Return (x, y) of the center of cell containing provided text 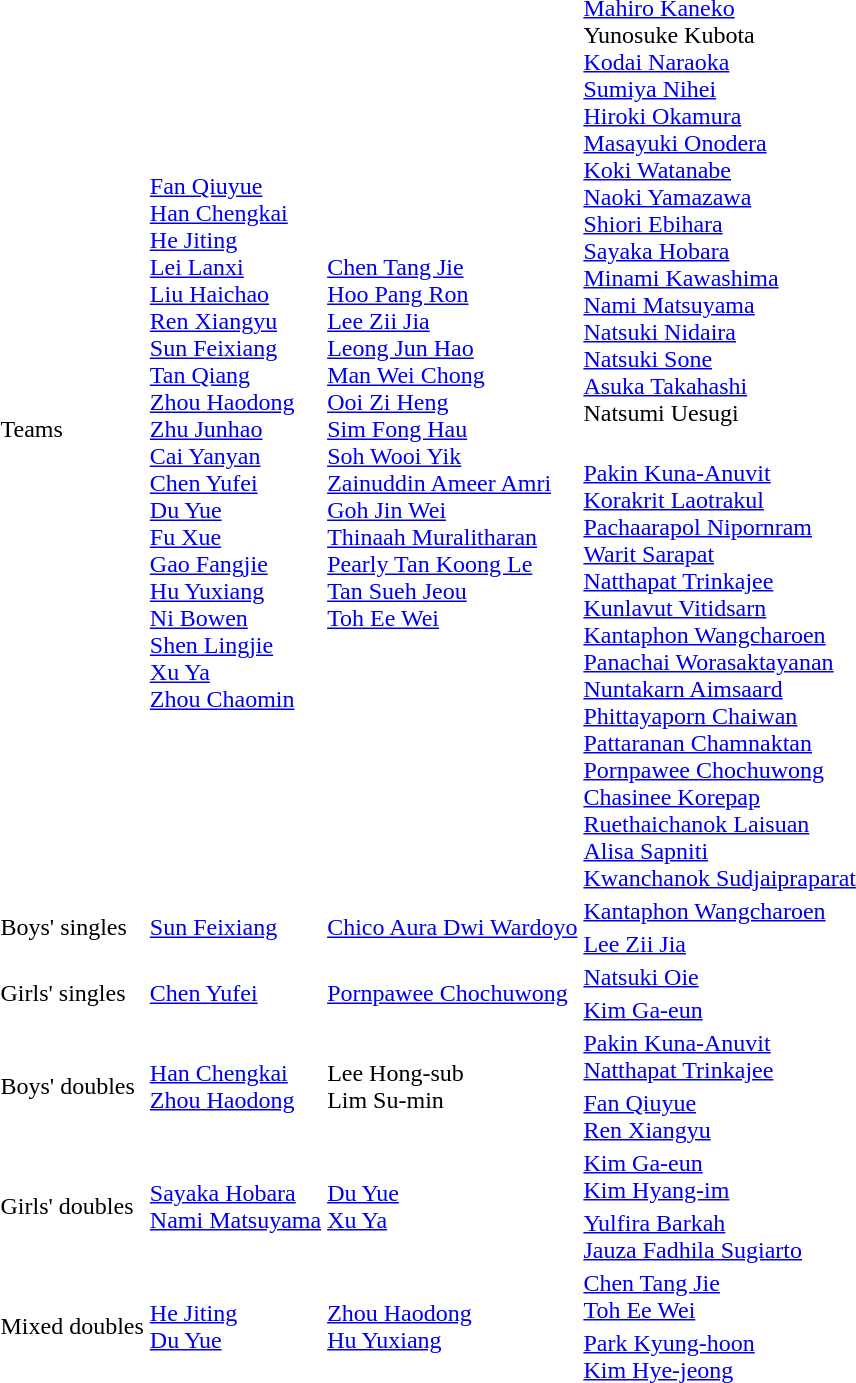
Sayaka Hobara Nami Matsuyama (235, 1206)
Lee Hong-sub Lim Su-min (452, 1086)
Sun Feixiang (235, 928)
Chico Aura Dwi Wardoyo (452, 928)
Chen Yufei (235, 994)
Han Chengkai Zhou Haodong (235, 1086)
Du Yue Xu Ya (452, 1206)
Pornpawee Chochuwong (452, 994)
